Output the (X, Y) coordinate of the center of the cell containing the given text.  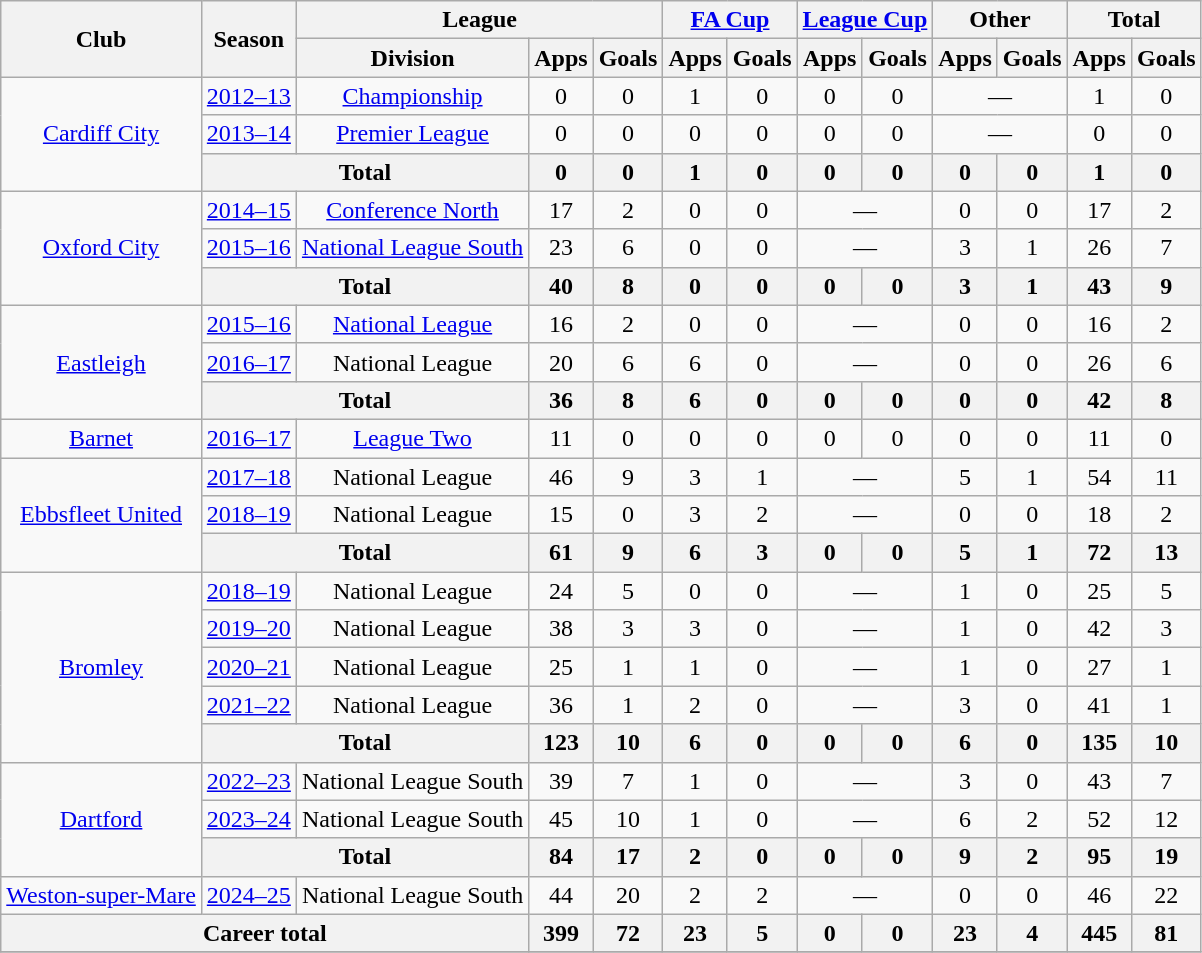
123 (561, 743)
Championship (412, 96)
Barnet (102, 438)
Dartford (102, 819)
2012–13 (248, 96)
39 (561, 781)
Other (1000, 20)
445 (1099, 933)
League (480, 20)
Career total (265, 933)
2020–21 (248, 667)
Bromley (102, 667)
40 (561, 286)
61 (561, 553)
52 (1099, 819)
2022–23 (248, 781)
FA Cup (730, 20)
15 (561, 515)
Eastleigh (102, 362)
Conference North (412, 210)
38 (561, 629)
Division (412, 58)
League Cup (865, 20)
45 (561, 819)
135 (1099, 743)
4 (1032, 933)
2013–14 (248, 134)
Season (248, 39)
League Two (412, 438)
12 (1166, 819)
Weston-super-Mare (102, 895)
54 (1099, 477)
41 (1099, 705)
2014–15 (248, 210)
Club (102, 39)
Oxford City (102, 248)
84 (561, 857)
27 (1099, 667)
95 (1099, 857)
13 (1166, 553)
81 (1166, 933)
Premier League (412, 134)
22 (1166, 895)
2019–20 (248, 629)
18 (1099, 515)
2021–22 (248, 705)
2017–18 (248, 477)
2023–24 (248, 819)
Ebbsfleet United (102, 515)
2024–25 (248, 895)
44 (561, 895)
19 (1166, 857)
Cardiff City (102, 134)
399 (561, 933)
24 (561, 591)
